Search for the cell housing the specified text and yield its (x, y) center coordinate. 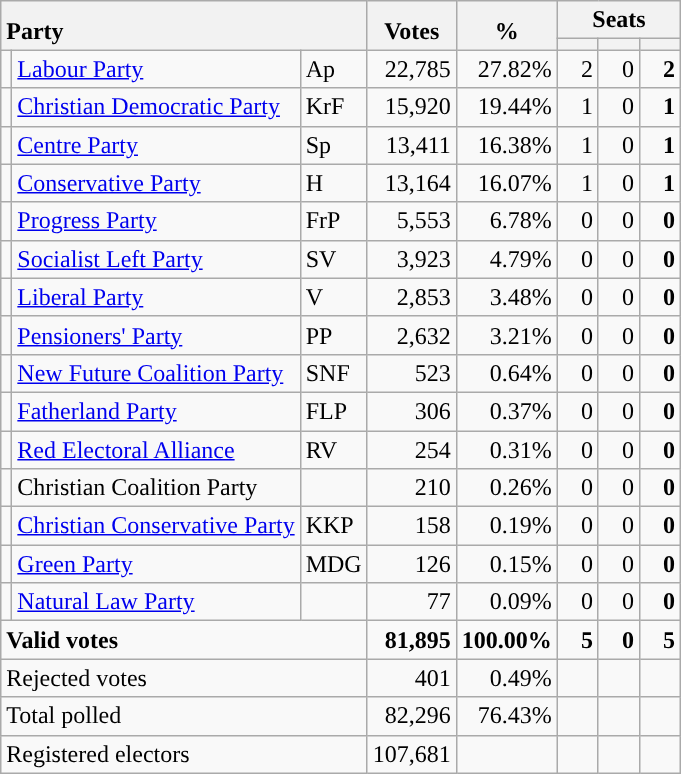
158 (412, 526)
0.31% (506, 449)
% (506, 26)
81,895 (412, 640)
Christian Coalition Party (156, 488)
SNF (334, 373)
401 (412, 678)
New Future Coalition Party (156, 373)
0.09% (506, 602)
Rejected votes (184, 678)
523 (412, 373)
210 (412, 488)
126 (412, 564)
0.19% (506, 526)
16.38% (506, 145)
PP (334, 335)
2,632 (412, 335)
Valid votes (184, 640)
Ap (334, 69)
77 (412, 602)
RV (334, 449)
Centre Party (156, 145)
Registered electors (184, 754)
Progress Party (156, 221)
Natural Law Party (156, 602)
Red Electoral Alliance (156, 449)
0.64% (506, 373)
107,681 (412, 754)
FrP (334, 221)
82,296 (412, 716)
0.26% (506, 488)
Pensioners' Party (156, 335)
3.48% (506, 297)
2,853 (412, 297)
Sp (334, 145)
Labour Party (156, 69)
100.00% (506, 640)
H (334, 183)
Votes (412, 26)
306 (412, 411)
19.44% (506, 107)
Fatherland Party (156, 411)
0.49% (506, 678)
SV (334, 259)
Party (184, 26)
13,411 (412, 145)
Socialist Left Party (156, 259)
Green Party (156, 564)
22,785 (412, 69)
MDG (334, 564)
13,164 (412, 183)
4.79% (506, 259)
KrF (334, 107)
3,923 (412, 259)
5,553 (412, 221)
Liberal Party (156, 297)
Total polled (184, 716)
3.21% (506, 335)
KKP (334, 526)
254 (412, 449)
15,920 (412, 107)
Christian Democratic Party (156, 107)
76.43% (506, 716)
27.82% (506, 69)
0.37% (506, 411)
Seats (618, 20)
Conservative Party (156, 183)
0.15% (506, 564)
6.78% (506, 221)
FLP (334, 411)
16.07% (506, 183)
Christian Conservative Party (156, 526)
V (334, 297)
